Search for the cell housing the specified text and yield its [X, Y] center coordinate. 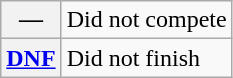
Did not finish [146, 58]
Did not compete [146, 20]
DNF [31, 58]
— [31, 20]
